Locate the cell with the specified text and output its [x, y] center coordinate. 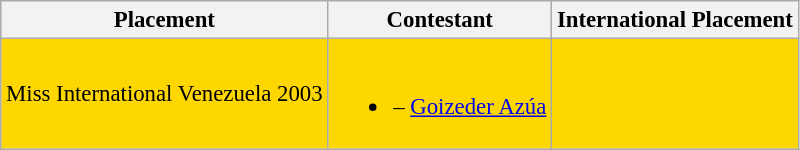
Placement [164, 20]
– Goizeder Azúa [440, 94]
International Placement [676, 20]
Miss International Venezuela 2003 [164, 94]
Contestant [440, 20]
